Output the (X, Y) coordinate of the center of the cell containing the given text.  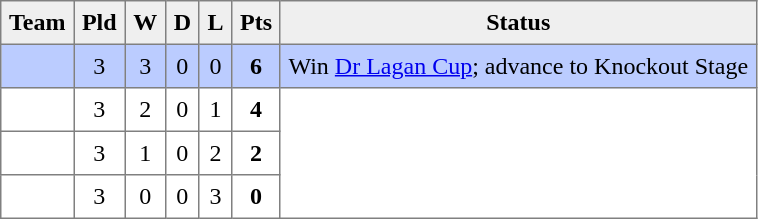
Pld (100, 23)
W (145, 23)
Status (518, 23)
L (216, 23)
D (182, 23)
Pts (256, 23)
Team (38, 23)
4 (256, 110)
6 (256, 66)
Win Dr Lagan Cup; advance to Knockout Stage (518, 66)
